Return (x, y) of the center of cell containing provided text 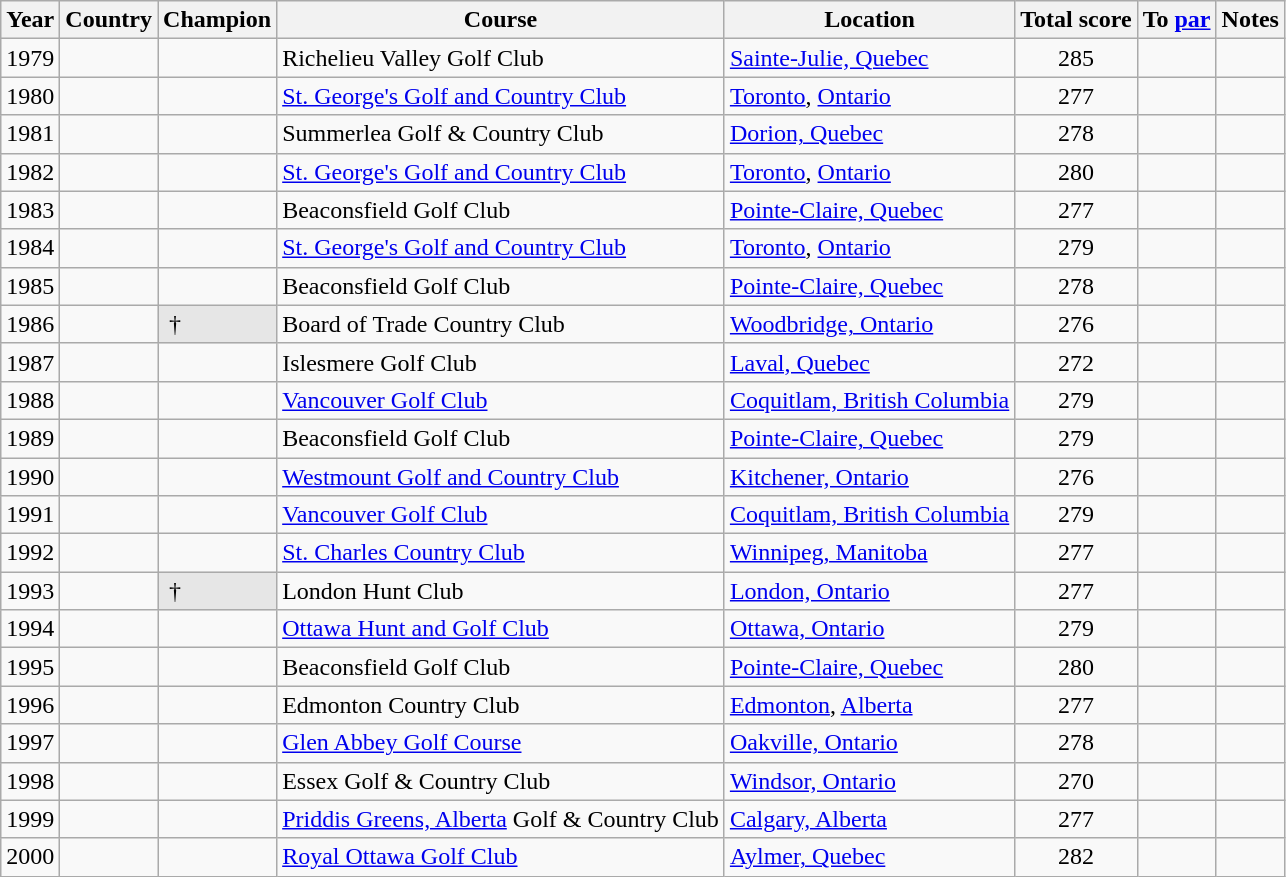
Champion (218, 20)
Ottawa Hunt and Golf Club (501, 629)
St. Charles Country Club (501, 553)
Laval, Quebec (869, 362)
1982 (30, 172)
1999 (30, 819)
1996 (30, 705)
1998 (30, 781)
1980 (30, 96)
1991 (30, 515)
Richelieu Valley Golf Club (501, 58)
1981 (30, 134)
1984 (30, 248)
Edmonton Country Club (501, 705)
1988 (30, 400)
1986 (30, 324)
Essex Golf & Country Club (501, 781)
Kitchener, Ontario (869, 477)
Summerlea Golf & Country Club (501, 134)
Priddis Greens, Alberta Golf & Country Club (501, 819)
Windsor, Ontario (869, 781)
272 (1076, 362)
Notes (1250, 20)
1989 (30, 438)
Glen Abbey Golf Course (501, 743)
1995 (30, 667)
Westmount Golf and Country Club (501, 477)
Edmonton, Alberta (869, 705)
1993 (30, 591)
Ottawa, Ontario (869, 629)
Aylmer, Quebec (869, 857)
Year (30, 20)
1987 (30, 362)
Total score (1076, 20)
1985 (30, 286)
1990 (30, 477)
Dorion, Quebec (869, 134)
1994 (30, 629)
Islesmere Golf Club (501, 362)
London, Ontario (869, 591)
282 (1076, 857)
1983 (30, 210)
Sainte-Julie, Quebec (869, 58)
London Hunt Club (501, 591)
Royal Ottawa Golf Club (501, 857)
To par (1176, 20)
285 (1076, 58)
Country (109, 20)
Woodbridge, Ontario (869, 324)
1992 (30, 553)
Calgary, Alberta (869, 819)
Course (501, 20)
270 (1076, 781)
1979 (30, 58)
Location (869, 20)
1997 (30, 743)
Winnipeg, Manitoba (869, 553)
2000 (30, 857)
Board of Trade Country Club (501, 324)
Oakville, Ontario (869, 743)
